Search for the cell housing the specified text and yield its (x, y) center coordinate. 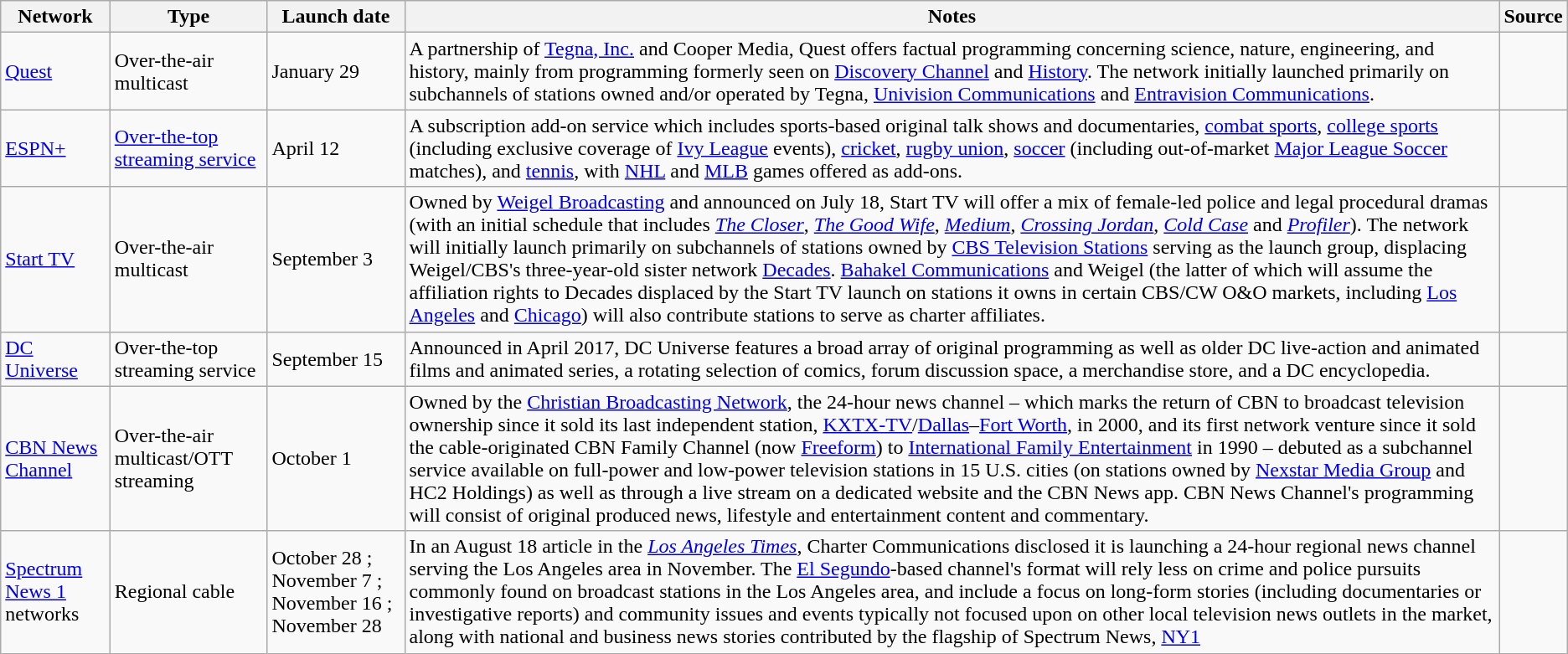
Over-the-air multicast/OTT streaming (188, 459)
January 29 (336, 71)
October 28 ;November 7 ; November 16 ; November 28 (336, 592)
Launch date (336, 17)
Start TV (55, 260)
Type (188, 17)
CBN News Channel (55, 459)
September 3 (336, 260)
September 15 (336, 358)
DC Universe (55, 358)
Network (55, 17)
April 12 (336, 148)
Quest (55, 71)
October 1 (336, 459)
Spectrum News 1 networks (55, 592)
Source (1533, 17)
Notes (952, 17)
Regional cable (188, 592)
ESPN+ (55, 148)
